Search for the cell housing the specified text and yield its (X, Y) center coordinate. 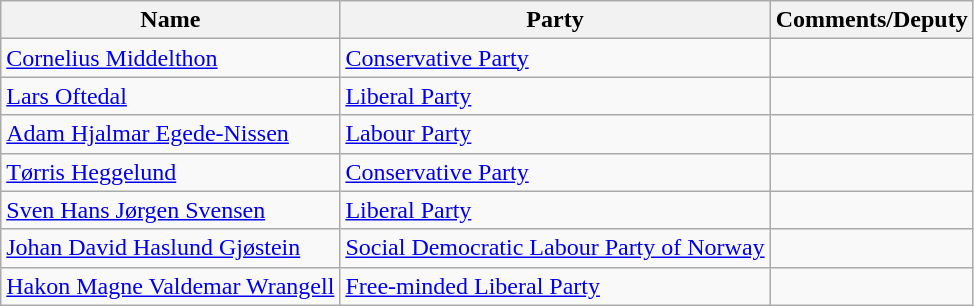
Tørris Heggelund (170, 172)
Adam Hjalmar Egede-Nissen (170, 134)
Sven Hans Jørgen Svensen (170, 210)
Comments/Deputy (872, 20)
Party (555, 20)
Johan David Haslund Gjøstein (170, 248)
Name (170, 20)
Social Democratic Labour Party of Norway (555, 248)
Free-minded Liberal Party (555, 286)
Cornelius Middelthon (170, 58)
Lars Oftedal (170, 96)
Labour Party (555, 134)
Hakon Magne Valdemar Wrangell (170, 286)
